From the cell containing the given text, extract its center point as [X, Y] coordinate. 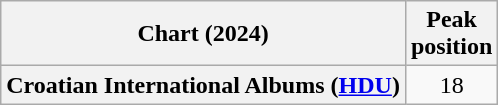
Chart (2024) [204, 34]
Peakposition [451, 34]
18 [451, 85]
Croatian International Albums (HDU) [204, 85]
